Scan for the cell matching the given text and deliver its (X, Y) coordinate at center. 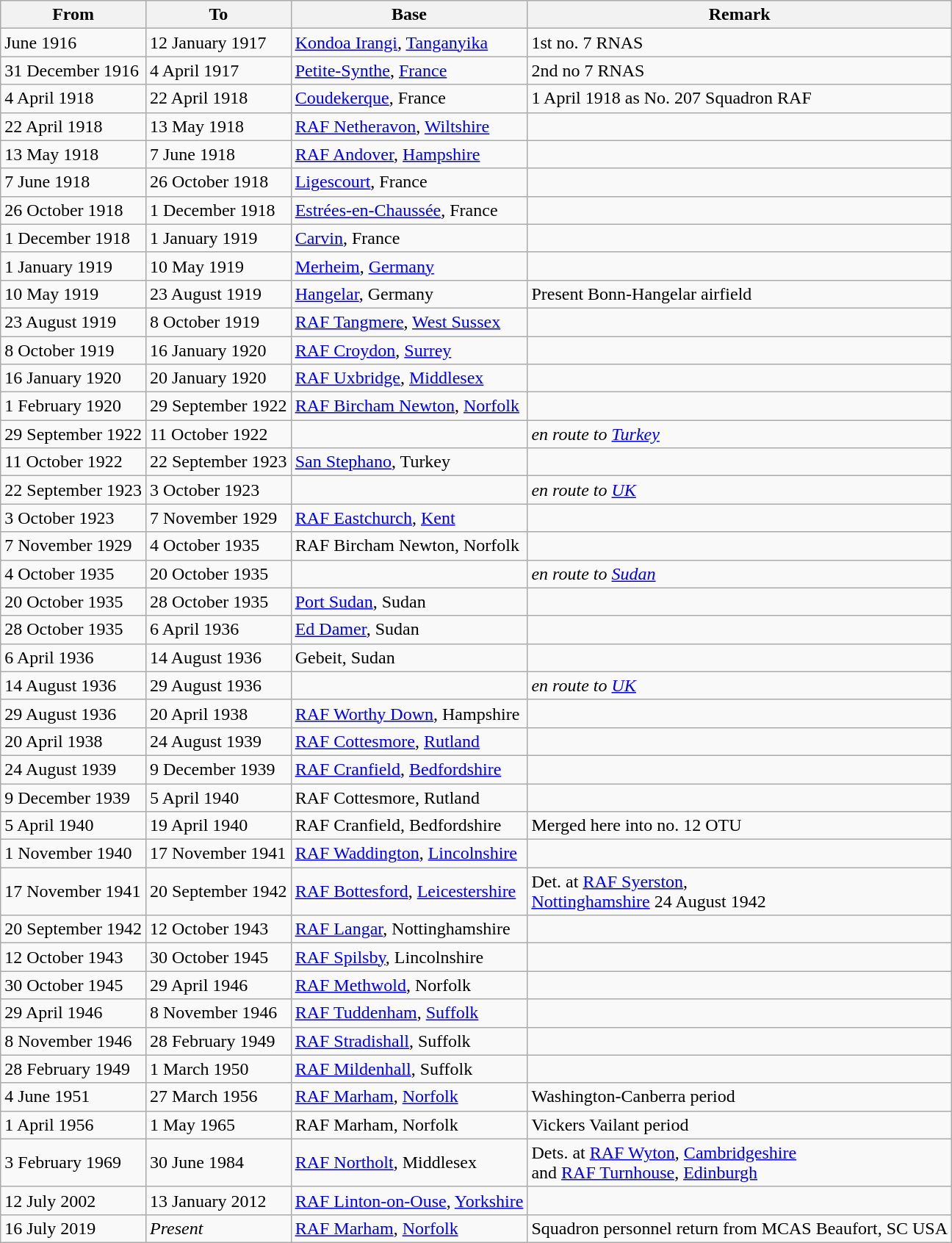
Kondoa Irangi, Tanganyika (409, 43)
27 March 1956 (218, 1097)
Det. at RAF Syerston, Nottinghamshire 24 August 1942 (740, 892)
1 November 1940 (73, 854)
RAF Worthy Down, Hampshire (409, 713)
4 April 1917 (218, 71)
Ligescourt, France (409, 182)
1 March 1950 (218, 1069)
en route to Turkey (740, 434)
Coudekerque, France (409, 98)
Washington-Canberra period (740, 1097)
RAF Bottesford, Leicestershire (409, 892)
19 April 1940 (218, 826)
20 January 1920 (218, 378)
Dets. at RAF Wyton, Cambridgeshire and RAF Turnhouse, Edinburgh (740, 1162)
1 April 1918 as No. 207 Squadron RAF (740, 98)
Gebeit, Sudan (409, 657)
Petite-Synthe, France (409, 71)
RAF Waddington, Lincolnshire (409, 854)
RAF Tangmere, West Sussex (409, 322)
Ed Damer, Sudan (409, 630)
13 January 2012 (218, 1200)
RAF Stradishall, Suffolk (409, 1041)
3 February 1969 (73, 1162)
RAF Tuddenham, Suffolk (409, 1013)
30 June 1984 (218, 1162)
Squadron personnel return from MCAS Beaufort, SC USA (740, 1228)
RAF Methwold, Norfolk (409, 985)
To (218, 15)
RAF Mildenhall, Suffolk (409, 1069)
From (73, 15)
RAF Netheravon, Wiltshire (409, 126)
12 January 1917 (218, 43)
RAF Spilsby, Lincolnshire (409, 957)
4 April 1918 (73, 98)
Remark (740, 15)
San Stephano, Turkey (409, 462)
Estrées-en-Chaussée, France (409, 210)
Base (409, 15)
4 June 1951 (73, 1097)
31 December 1916 (73, 71)
Present Bonn-Hangelar airfield (740, 294)
RAF Uxbridge, Middlesex (409, 378)
RAF Andover, Hampshire (409, 154)
Hangelar, Germany (409, 294)
2nd no 7 RNAS (740, 71)
12 July 2002 (73, 1200)
Port Sudan, Sudan (409, 602)
RAF Langar, Nottinghamshire (409, 929)
Merheim, Germany (409, 266)
Vickers Vailant period (740, 1125)
1st no. 7 RNAS (740, 43)
1 May 1965 (218, 1125)
RAF Eastchurch, Kent (409, 518)
Merged here into no. 12 OTU (740, 826)
16 July 2019 (73, 1228)
1 April 1956 (73, 1125)
en route to Sudan (740, 574)
RAF Linton-on-Ouse, Yorkshire (409, 1200)
RAF Croydon, Surrey (409, 350)
Present (218, 1228)
RAF Northolt, Middlesex (409, 1162)
1 February 1920 (73, 406)
Carvin, France (409, 238)
June 1916 (73, 43)
